For the text-containing cell, return its midpoint in (X, Y) coordinate format. 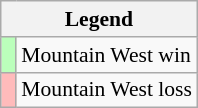
Mountain West win (106, 55)
Legend (99, 19)
Mountain West loss (106, 90)
